From the cell containing the given text, extract its center point as [X, Y] coordinate. 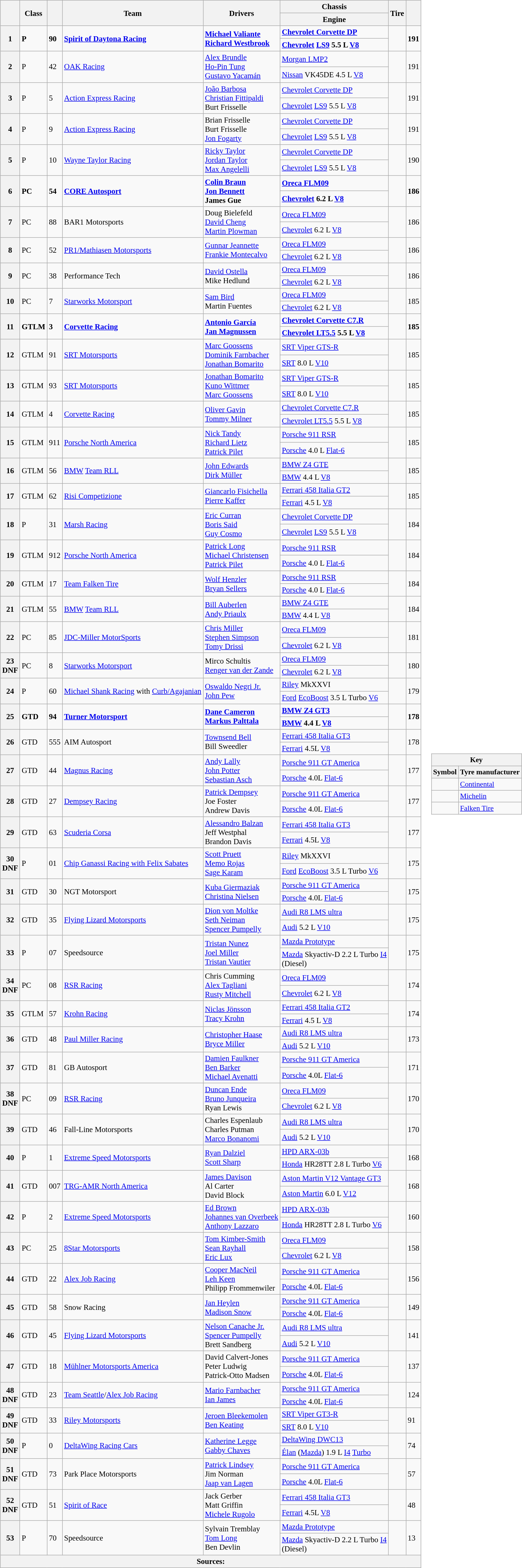
14 [10, 414]
OAK Racing [133, 67]
Tire [397, 13]
39 [10, 1129]
73 [55, 1474]
Giancarlo Fisichella Pierre Kaffer [241, 496]
Class [34, 13]
Antonio García Jan Magnussen [241, 327]
43 [10, 1248]
David Ostella Mike Hedlund [241, 276]
Oliver Gavin Tommy Milner [241, 414]
85 [55, 637]
20 [10, 583]
6 [10, 191]
Doug Bielefeld David Cheng Martin Plowman [241, 222]
Patrick Dempsey Joe Foster Andrew Davis [241, 801]
58 [55, 1308]
08 [55, 985]
Damien Faulkner Ben Barker Michael Avenatti [241, 1067]
50DNF [10, 1446]
Scott Pruett Memo Rojas Sage Karam [241, 863]
Marsh Racing [133, 524]
555 [55, 742]
173 [414, 1039]
Scuderia Corsa [133, 832]
Snow Racing [133, 1308]
Cooper MacNeil Leh Keen Philipp Frommenwiler [241, 1279]
Krohn Racing [133, 1013]
Michael Valiante Richard Westbrook [241, 39]
70 [55, 1538]
07 [55, 953]
52DNF [10, 1505]
16 [10, 471]
180 [414, 665]
93 [55, 386]
Eric Curran Boris Said Guy Cosmo [241, 524]
149 [414, 1308]
BMW Z4 GT3 [334, 710]
11 [10, 327]
Ryan Dalziel Scott Sharp [241, 1158]
Niclas Jönsson Tracy Krohn [241, 1013]
190 [414, 160]
09 [55, 1099]
Patrick Lindsey Jim Norman Jaap van Lagen [241, 1474]
160 [414, 1217]
Gunnar Jeannette Frankie Montecalvo [241, 250]
Mühlner Motorsports America [133, 1366]
Chip Ganassi Racing with Felix Sabates [133, 863]
0 [55, 1446]
Oswaldo Negri Jr. John Pew [241, 691]
Mirco Schultis Renger van der Zande [241, 665]
Dion von Moltke Seth Neiman Spencer Pumpelly [241, 920]
Charles Espenlaub Charles Putman Marco Bonanomi [241, 1129]
40 [10, 1158]
36 [10, 1039]
41 [10, 1186]
Alessandro Balzan Jeff Westphal Brandon Davis [241, 832]
8Star Motorsports [133, 1248]
Kuba Giermaziak Christina Nielsen [241, 892]
Jack Gerber Matt Griffin Michele Rugolo [241, 1505]
Team Falken Tire [133, 583]
74 [414, 1446]
94 [55, 717]
Duncan Ende Bruno Junqueira Ryan Lewis [241, 1099]
Risi Competizione [133, 496]
90 [55, 39]
52 [55, 250]
21 [10, 609]
NGT Motorsport [133, 892]
Nick Tandy Richard Lietz Patrick Pilet [241, 442]
60 [55, 691]
Dempsey Racing [133, 801]
62 [55, 496]
Ed Brown Johannes van Overbeek Anthony Lazzaro [241, 1217]
32 [10, 920]
007 [55, 1186]
SRT Viper GT3-R [334, 1414]
Park Place Motorsports [133, 1474]
TRG-AMR North America [133, 1186]
51 [55, 1505]
Ricky Taylor Jordan Taylor Max Angelelli [241, 160]
PR1/Mathiasen Motorsports [133, 250]
Paul Miller Racing [133, 1039]
Turner Motorsport [133, 717]
Chris Cumming Alex Tagliani Rusty Mitchell [241, 985]
63 [55, 832]
141 [414, 1336]
Marc Goossens Dominik Farnbacher Jonathan Bomarito [241, 355]
23DNF [10, 665]
01 [55, 863]
Mario Farnbacher Ian James [241, 1395]
Christopher Haase Bryce Miller [241, 1039]
179 [414, 691]
Spirit of Daytona Racing [133, 39]
55 [55, 609]
181 [414, 637]
Jonathan Bomarito Kuno Wittmer Marc Goossens [241, 386]
Nissan VK45DE 4.5 L V8 [334, 75]
GB Autosport [133, 1067]
João Barbosa Christian Fittipaldi Burt Frisselle [241, 98]
171 [414, 1067]
Aston Martin V12 Vantage GT3 [334, 1178]
Jan Heylen Madison Snow [241, 1308]
158 [414, 1248]
37 [10, 1067]
30DNF [10, 863]
124 [414, 1395]
Dane Cameron Markus Palttala [241, 717]
38DNF [10, 1099]
48DNF [10, 1395]
137 [414, 1366]
BAR1 Motorsports [133, 222]
Team Seattle/Alex Job Racing [133, 1395]
Alex Job Racing [133, 1279]
912 [55, 556]
James Davison Al Carter David Block [241, 1186]
Wayne Taylor Racing [133, 160]
Team [133, 13]
Wolf Henzler Bryan Sellers [241, 583]
Fall-Line Motorsports [133, 1129]
Sylvain Tremblay Tom Long Ben Devlin [241, 1538]
156 [414, 1279]
Andy Lally John Potter Sebastian Asch [241, 770]
Tyre manufacturer [490, 772]
24 [10, 691]
12 [10, 355]
Continental [490, 784]
CORE Autosport [133, 191]
26 [10, 742]
DeltaWing DWC13 [334, 1439]
15 [10, 442]
Tristan Nunez Joel Miller Tristan Vautier [241, 953]
Bill Auberlen Andy Priaulx [241, 609]
Townsend Bell Bill Sweedler [241, 742]
JDC-Miller MotorSports [133, 637]
30 [55, 892]
David Calvert-Jones Peter Ludwig Patrick-Otto Madsen [241, 1366]
38 [55, 276]
49DNF [10, 1420]
Performance Tech [133, 276]
Chris Miller Stephen Simpson Tomy Drissi [241, 637]
Morgan LMP2 [334, 59]
23 [55, 1395]
Alex Brundle Ho-Pin Tung Gustavo Yacamán [241, 67]
Engine [334, 20]
Chassis [334, 7]
Jeroen Bleekemolen Ben Keating [241, 1420]
Sources: [211, 1562]
Riley Motorsports [133, 1420]
Falken Tire [490, 808]
Nelson Canache Jr. Spencer Pumpelly Brett Sandberg [241, 1336]
Drivers [241, 13]
Colin Braun Jon Bennett James Gue [241, 191]
Spirit of Race [133, 1505]
Tom Kimber-Smith Sean Rayhall Eric Lux [241, 1248]
34DNF [10, 985]
56 [55, 471]
Aston Martin 6.0 L V12 [334, 1194]
Symbol [445, 772]
Élan (Mazda) 1.9 L I4 Turbo [334, 1452]
28 [10, 801]
DeltaWing Racing Cars [133, 1446]
29 [10, 832]
47 [10, 1366]
John Edwards Dirk Müller [241, 471]
19 [10, 556]
Sam Bird Martin Fuentes [241, 301]
Katherine Legge Gabby Chaves [241, 1446]
AIM Autosport [133, 742]
Key [477, 760]
Michelin [490, 796]
Patrick Long Michael Christensen Patrick Pilet [241, 556]
Magnus Racing [133, 770]
81 [55, 1067]
54 [55, 191]
911 [55, 442]
53 [10, 1538]
Michael Shank Racing with Curb/Agajanian [133, 691]
Brian Frisselle Burt Frisselle Jon Fogarty [241, 129]
88 [55, 222]
51DNF [10, 1474]
